Provide the [x, y] coordinate of the cell's center where the given text is located.  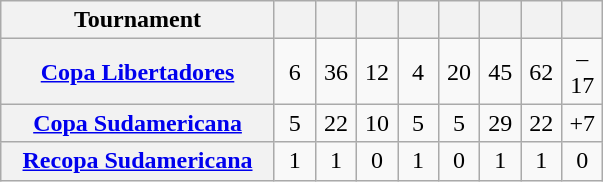
20 [460, 72]
6 [294, 72]
Copa Sudamericana [138, 123]
12 [376, 72]
Tournament [138, 20]
36 [336, 72]
4 [418, 72]
Recopa Sudamericana [138, 161]
+7 [582, 123]
62 [542, 72]
–17 [582, 72]
45 [500, 72]
10 [376, 123]
Copa Libertadores [138, 72]
29 [500, 123]
